For the text-containing cell, return its midpoint in [X, Y] coordinate format. 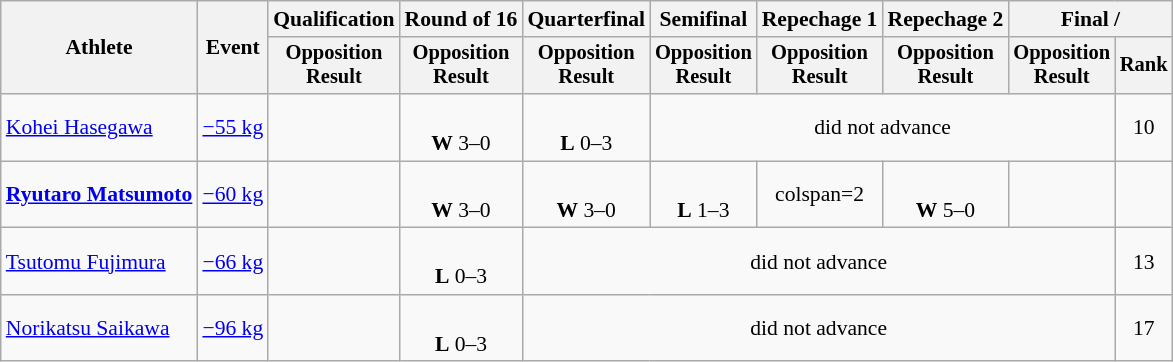
Ryutaro Matsumoto [100, 194]
Kohei Hasegawa [100, 128]
Round of 16 [462, 19]
−66 kg [232, 262]
−96 kg [232, 328]
Qualification [334, 19]
L 1–3 [704, 194]
−60 kg [232, 194]
Tsutomu Fujimura [100, 262]
Semifinal [704, 19]
Final / [1090, 19]
−55 kg [232, 128]
Quarterfinal [586, 19]
colspan=2 [820, 194]
Athlete [100, 48]
Norikatsu Saikawa [100, 328]
Repechage 1 [820, 19]
17 [1144, 328]
Rank [1144, 66]
10 [1144, 128]
W 5–0 [945, 194]
Event [232, 48]
Repechage 2 [945, 19]
13 [1144, 262]
